Locate the cell with the specified text and output its (X, Y) center coordinate. 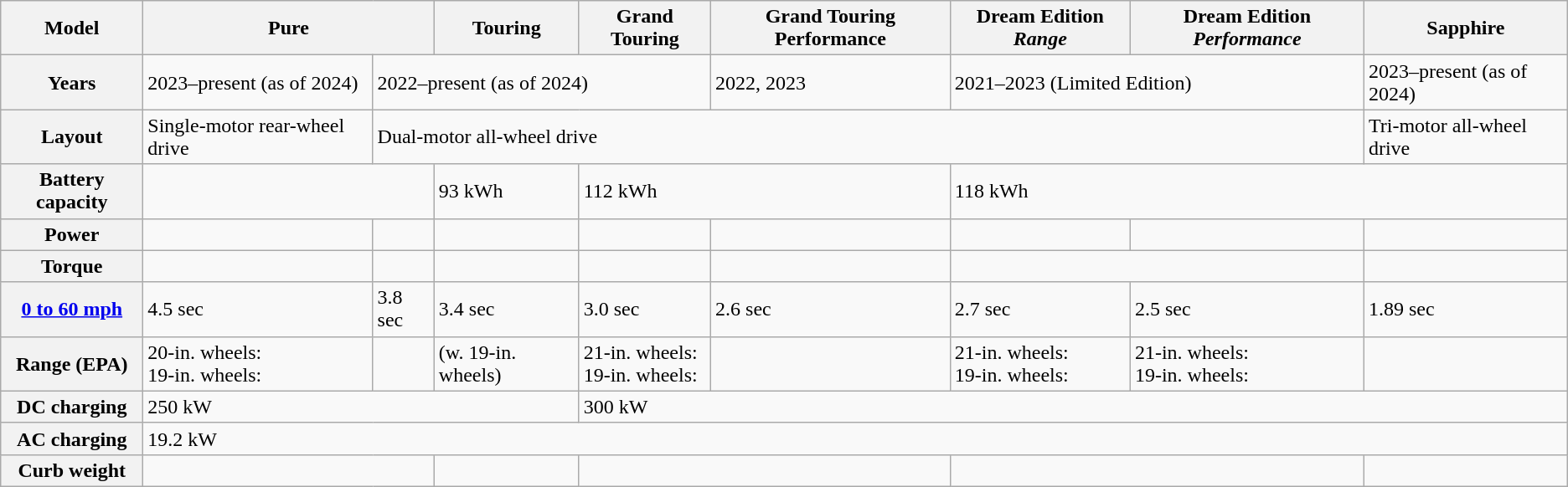
2.5 sec (1246, 310)
Layout (72, 137)
Years (72, 82)
Tri-motor all-wheel drive (1466, 137)
93 kWh (506, 191)
Grand Touring (645, 28)
Sapphire (1466, 28)
Dream Edition Performance (1246, 28)
19.2 kW (855, 438)
300 kW (1073, 407)
0 to 60 mph (72, 310)
3.8 sec (404, 310)
2022–present (as of 2024) (541, 82)
Range (EPA) (72, 363)
1.89 sec (1466, 310)
Touring (506, 28)
Power (72, 234)
AC charging (72, 438)
2022, 2023 (831, 82)
Battery capacity (72, 191)
Dream Edition Range (1040, 28)
3.0 sec (645, 310)
Single-motor rear-wheel drive (258, 137)
250 kW (361, 407)
20-in. wheels: 19-in. wheels: (258, 363)
(w. 19-in. wheels) (506, 363)
Dual-motor all-wheel drive (868, 137)
Model (72, 28)
Pure (289, 28)
3.4 sec (506, 310)
2021–2023 (Limited Edition) (1157, 82)
2.7 sec (1040, 310)
Grand Touring Performance (831, 28)
4.5 sec (258, 310)
118 kWh (1258, 191)
Torque (72, 266)
DC charging (72, 407)
112 kWh (764, 191)
2.6 sec (831, 310)
Curb weight (72, 470)
